Find where the given text appears and provide that cell's center as [x, y] coordinate. 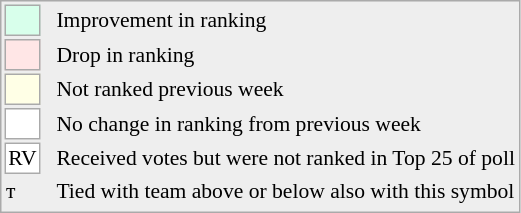
Improvement in ranking [286, 20]
Drop in ranking [286, 55]
т [22, 191]
RV [22, 158]
No change in ranking from previous week [286, 124]
Received votes but were not ranked in Top 25 of poll [286, 158]
Tied with team above or below also with this symbol [286, 191]
Not ranked previous week [286, 90]
